Pinpoint the cell where the given text exists, returning its (x, y) midpoint coordinate. 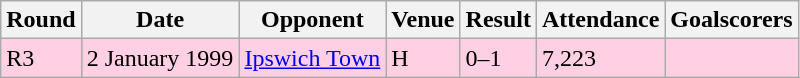
7,223 (600, 58)
Round (41, 20)
H (423, 58)
R3 (41, 58)
Venue (423, 20)
Result (498, 20)
Date (160, 20)
Attendance (600, 20)
Ipswich Town (312, 58)
2 January 1999 (160, 58)
Goalscorers (732, 20)
0–1 (498, 58)
Opponent (312, 20)
